Pinpoint the cell where the given text exists, returning its [x, y] midpoint coordinate. 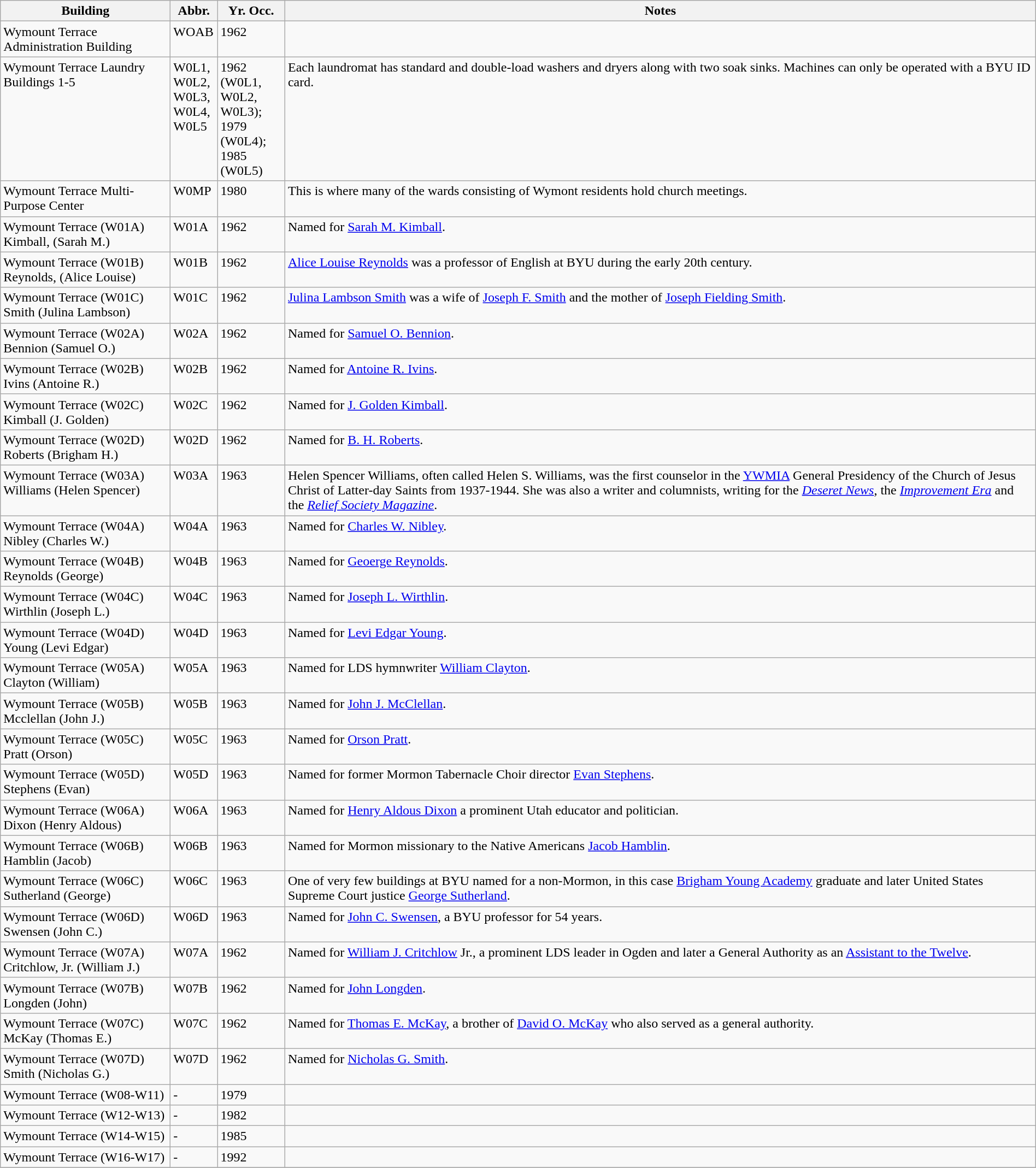
Wymount Terrace Laundry Buildings 1-5 [85, 119]
1962 (W0L1, W0L2, W0L3); 1979 (W0L4); 1985 (W0L5) [251, 119]
Named for John Longden. [660, 995]
This is where many of the wards consisting of Wymont residents hold church meetings. [660, 199]
Wymount Terrace (W14-W15) [85, 1136]
W05C [194, 746]
W07B [194, 995]
Wymount Terrace (W06C) Sutherland (George) [85, 888]
Wymount Terrace Administration Building [85, 39]
Wymount Terrace (W02C) Kimball (J. Golden) [85, 412]
Named for Orson Pratt. [660, 746]
Wymount Terrace (W06D) Swensen (John C.) [85, 924]
1992 [251, 1157]
Wymount Terrace (W05A) Clayton (William) [85, 675]
Named for Mormon missionary to the Native Americans Jacob Hamblin. [660, 853]
Wymount Terrace (W04C) Wirthlin (Joseph L.) [85, 604]
Wymount Terrace (W07D) Smith (Nicholas G.) [85, 1066]
Named for Antoine R. Ivins. [660, 376]
Julina Lambson Smith was a wife of Joseph F. Smith and the mother of Joseph Fielding Smith. [660, 305]
Wymount Terrace (W12-W13) [85, 1116]
Named for Joseph L. Wirthlin. [660, 604]
W06A [194, 817]
Wymount Terrace (W08-W11) [85, 1094]
Named for Thomas E. McKay, a brother of David O. McKay who also served as a general authority. [660, 1030]
Named for Levi Edgar Young. [660, 640]
Named for William J. Critchlow Jr., a prominent LDS leader in Ogden and later a General Authority as an Assistant to the Twelve. [660, 959]
Building [85, 11]
Yr. Occ. [251, 11]
Wymount Terrace (W01B) Reynolds, (Alice Louise) [85, 270]
Wymount Terrace Multi-Purpose Center [85, 199]
Wymount Terrace (W07A) Critchlow, Jr. (William J.) [85, 959]
W04C [194, 604]
Wymount Terrace (W07C) McKay (Thomas E.) [85, 1030]
Wymount Terrace (W04A) Nibley (Charles W.) [85, 533]
Named for John C. Swensen, a BYU professor for 54 years. [660, 924]
Named for Nicholas G. Smith. [660, 1066]
Named for Geoerge Reynolds. [660, 569]
W07C [194, 1030]
Wymount Terrace (W06A) Dixon (Henry Aldous) [85, 817]
Wymount Terrace (W16-W17) [85, 1157]
W04D [194, 640]
W02B [194, 376]
W02A [194, 341]
W02D [194, 447]
Named for B. H. Roberts. [660, 447]
Named for John J. McClellan. [660, 711]
Named for J. Golden Kimball. [660, 412]
W0MP [194, 199]
Alice Louise Reynolds was a professor of English at BYU during the early 20th century. [660, 270]
Wymount Terrace (W04B) Reynolds (George) [85, 569]
W05B [194, 711]
Wymount Terrace (W05D) Stephens (Evan) [85, 782]
W02C [194, 412]
Named for LDS hymnwriter William Clayton. [660, 675]
Wymount Terrace (W01C) Smith (Julina Lambson) [85, 305]
1982 [251, 1116]
Wymount Terrace (W06B) Hamblin (Jacob) [85, 853]
Wymount Terrace (W02A) Bennion (Samuel O.) [85, 341]
Each laundromat has standard and double-load washers and dryers along with two soak sinks. Machines can only be operated with a BYU ID card. [660, 119]
Wymount Terrace (W03A) Williams (Helen Spencer) [85, 490]
W0L1, W0L2, W0L3, W0L4, W0L5 [194, 119]
Named for former Mormon Tabernacle Choir director Evan Stephens. [660, 782]
Named for Sarah M. Kimball. [660, 234]
W06D [194, 924]
Wymount Terrace (W01A) Kimball, (Sarah M.) [85, 234]
W01A [194, 234]
W07D [194, 1066]
1985 [251, 1136]
1979 [251, 1094]
Wymount Terrace (W05B) Mcclellan (John J.) [85, 711]
W06C [194, 888]
Wymount Terrace (W07B) Longden (John) [85, 995]
Notes [660, 11]
W05D [194, 782]
W05A [194, 675]
Named for Samuel O. Bennion. [660, 341]
W01B [194, 270]
Wymount Terrace (W02B) Ivins (Antoine R.) [85, 376]
W01C [194, 305]
W03A [194, 490]
Wymount Terrace (W05C) Pratt (Orson) [85, 746]
W07A [194, 959]
Abbr. [194, 11]
Named for Charles W. Nibley. [660, 533]
W04B [194, 569]
Wymount Terrace (W02D) Roberts (Brigham H.) [85, 447]
Wymount Terrace (W04D) Young (Levi Edgar) [85, 640]
Named for Henry Aldous Dixon a prominent Utah educator and politician. [660, 817]
W06B [194, 853]
W04A [194, 533]
1980 [251, 199]
WOAB [194, 39]
